Identify which cell holds the provided text, then report its (X, Y) central coordinate. 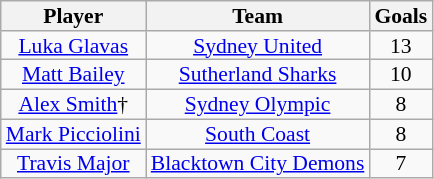
Luka Glavas (74, 46)
Sydney United (258, 46)
Player (74, 16)
Matt Bailey (74, 75)
Team (258, 16)
Goals (400, 16)
13 (400, 46)
10 (400, 75)
Sydney Olympic (258, 105)
Alex Smith† (74, 105)
Blacktown City Demons (258, 164)
Mark Picciolini (74, 134)
Travis Major (74, 164)
7 (400, 164)
South Coast (258, 134)
Sutherland Sharks (258, 75)
